Locate the cell with the specified text and output its [X, Y] center coordinate. 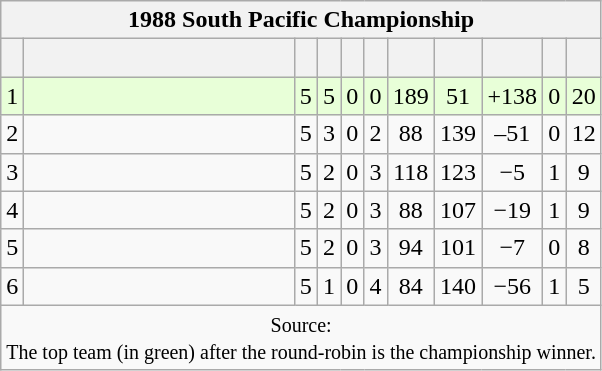
+138 [512, 96]
101 [458, 248]
84 [410, 286]
−19 [512, 210]
8 [584, 248]
94 [410, 248]
123 [458, 172]
−56 [512, 286]
−5 [512, 172]
Source: The top team (in green) after the round-robin is the championship winner. [302, 338]
−7 [512, 248]
118 [410, 172]
51 [458, 96]
12 [584, 134]
20 [584, 96]
1988 South Pacific Championship [302, 20]
6 [12, 286]
107 [458, 210]
140 [458, 286]
189 [410, 96]
139 [458, 134]
–51 [512, 134]
